Detect which cell encompasses the target text, then output its (X, Y) center coordinate. 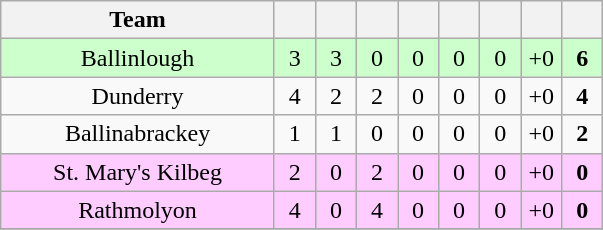
Team (138, 20)
6 (582, 58)
St. Mary's Kilbeg (138, 172)
Rathmolyon (138, 210)
Dunderry (138, 96)
Ballinlough (138, 58)
Ballinabrackey (138, 134)
